Return the (X, Y) coordinate for the center point of the cell that contains the specified text.  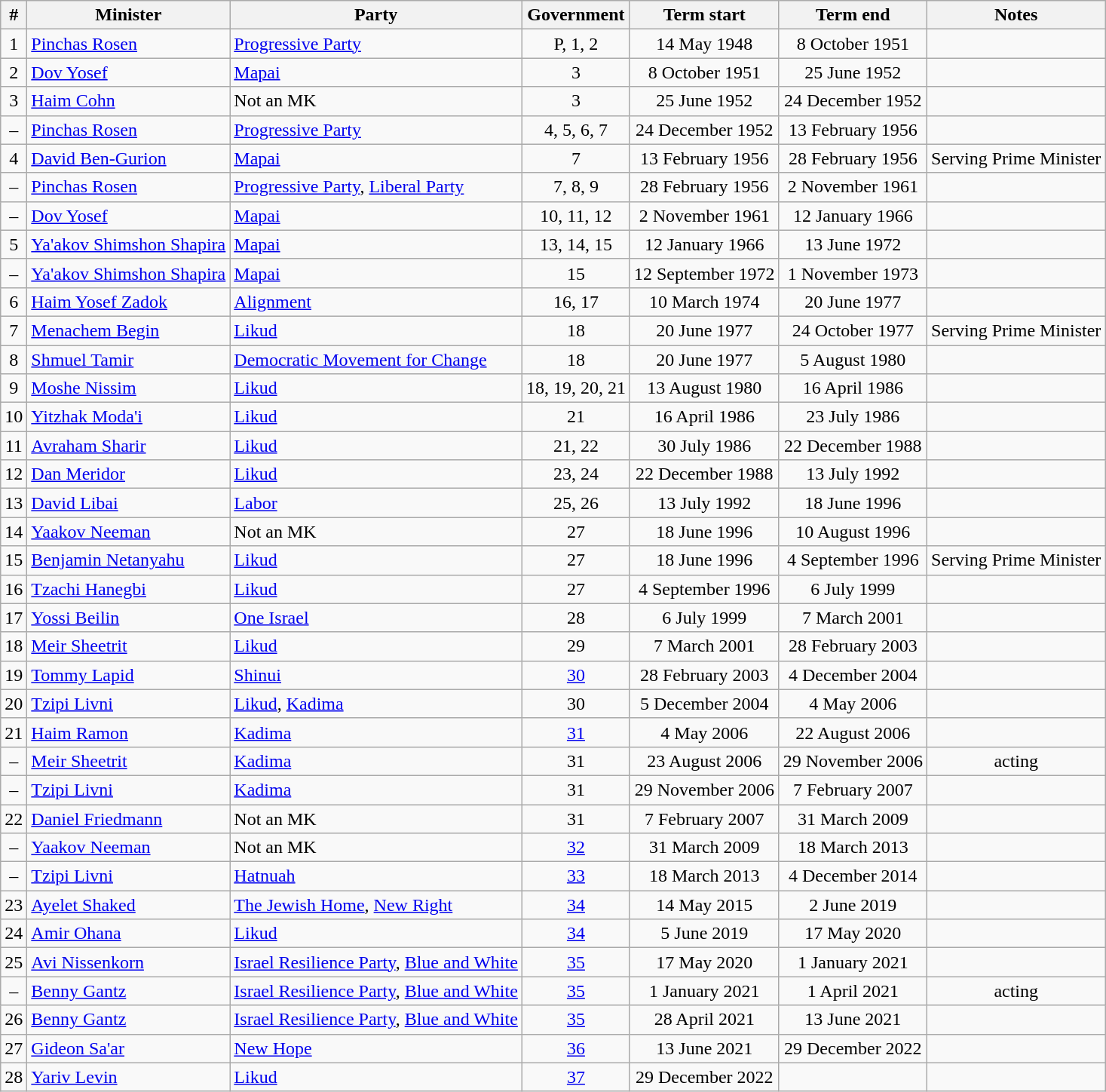
Minister (128, 15)
25, 26 (576, 503)
14 (14, 532)
Likud, Kadima (376, 704)
19 (14, 675)
Amir Ohana (128, 934)
12 September 1972 (704, 273)
1 November 1973 (853, 273)
16 (14, 589)
8 (14, 360)
18, 19, 20, 21 (576, 388)
5 June 2019 (704, 934)
32 (576, 848)
P, 1, 2 (576, 44)
David Libai (128, 503)
4 December 2004 (853, 675)
7, 8, 9 (576, 187)
13 August 1980 (704, 388)
Yossi Beilin (128, 618)
23 August 2006 (704, 761)
New Hope (376, 1048)
26 (14, 1020)
Party (376, 15)
4 December 2014 (853, 876)
11 (14, 446)
Daniel Friedmann (128, 818)
30 July 1986 (704, 446)
Tzachi Hanegbi (128, 589)
David Ben-Gurion (128, 158)
Gideon Sa'ar (128, 1048)
10 August 1996 (853, 532)
22 (14, 818)
25 (14, 962)
13, 14, 15 (576, 244)
13 June 1972 (853, 244)
23 (14, 905)
37 (576, 1077)
Avraham Sharir (128, 446)
Haim Yosef Zadok (128, 302)
Term end (853, 15)
21, 22 (576, 446)
2 (14, 72)
Term start (704, 15)
10 (14, 417)
17 (14, 618)
1 April 2021 (853, 991)
20 (14, 704)
Ayelet Shaked (128, 905)
14 May 2015 (704, 905)
# (14, 15)
33 (576, 876)
Benjamin Netanyahu (128, 560)
Tommy Lapid (128, 675)
28 April 2021 (704, 1020)
5 (14, 244)
6 (14, 302)
36 (576, 1048)
Haim Cohn (128, 101)
Haim Ramon (128, 732)
Avi Nissenkorn (128, 962)
29 (576, 646)
4 (14, 158)
4, 5, 6, 7 (576, 130)
24 October 1977 (853, 330)
5 August 1980 (853, 360)
2 June 2019 (853, 905)
Government (576, 15)
Progressive Party, Liberal Party (376, 187)
Notes (1016, 15)
Shmuel Tamir (128, 360)
Dan Meridor (128, 474)
Shinui (376, 675)
16, 17 (576, 302)
The Jewish Home, New Right (376, 905)
Alignment (376, 302)
22 August 2006 (853, 732)
1 (14, 44)
24 (14, 934)
23, 24 (576, 474)
Democratic Movement for Change (376, 360)
9 (14, 388)
13 (14, 503)
Labor (376, 503)
Hatnuah (376, 876)
12 (14, 474)
10, 11, 12 (576, 216)
One Israel (376, 618)
23 July 1986 (853, 417)
14 May 1948 (704, 44)
Menachem Begin (128, 330)
Moshe Nissim (128, 388)
Yariv Levin (128, 1077)
5 December 2004 (704, 704)
10 March 1974 (704, 302)
Yitzhak Moda'i (128, 417)
